Identify which cell holds the provided text, then report its (X, Y) central coordinate. 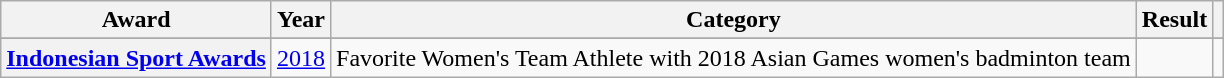
Category (734, 20)
Result (1174, 20)
2018 (300, 58)
Favorite Women's Team Athlete with 2018 Asian Games women's badminton team (734, 58)
Award (136, 20)
Indonesian Sport Awards (136, 58)
Year (300, 20)
